Scan for the cell matching the given text and deliver its (X, Y) coordinate at center. 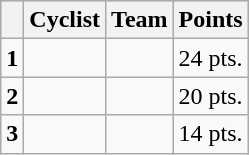
1 (12, 58)
14 pts. (210, 134)
20 pts. (210, 96)
24 pts. (210, 58)
Cyclist (65, 20)
Team (140, 20)
Points (210, 20)
3 (12, 134)
2 (12, 96)
